Extract the (X, Y) coordinate from the center of the cell holding the provided text.  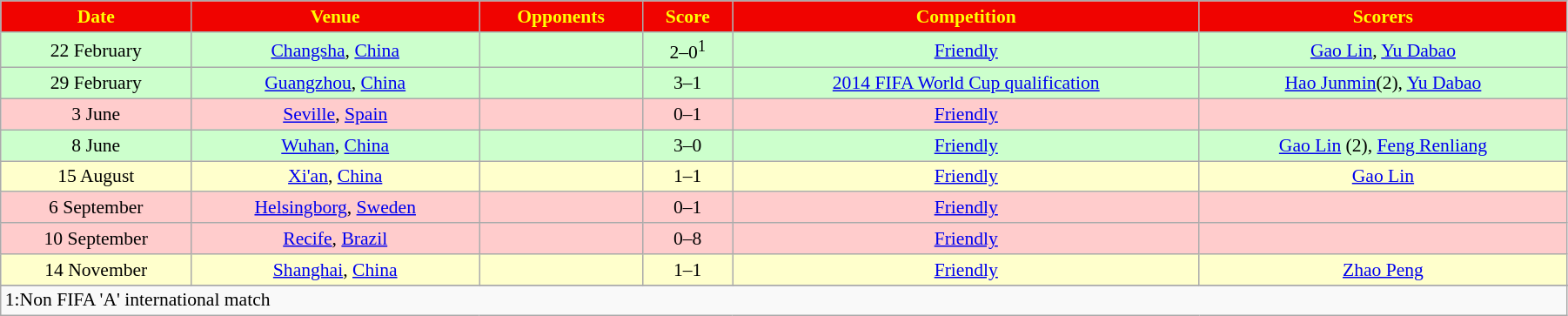
Gao Lin (2), Feng Renliang (1383, 145)
Xi'an, China (336, 177)
Seville, Spain (336, 115)
10 September (96, 239)
15 August (96, 177)
Venue (336, 17)
Changsha, China (336, 50)
Shanghai, China (336, 270)
Score (687, 17)
Guangzhou, China (336, 84)
3–1 (687, 84)
2014 FIFA World Cup qualification (966, 84)
Helsingborg, Sweden (336, 208)
Hao Junmin(2), Yu Dabao (1383, 84)
Gao Lin (1383, 177)
3–0 (687, 145)
0–8 (687, 239)
Competition (966, 17)
Zhao Peng (1383, 270)
Scorers (1383, 17)
Recife, Brazil (336, 239)
8 June (96, 145)
2–01 (687, 50)
Gao Lin, Yu Dabao (1383, 50)
22 February (96, 50)
6 September (96, 208)
Date (96, 17)
Wuhan, China (336, 145)
14 November (96, 270)
Opponents (561, 17)
1:Non FIFA 'A' international match (784, 300)
3 June (96, 115)
29 February (96, 84)
